Capture the cell that displays the provided text and extract its [x, y] central coordinate. 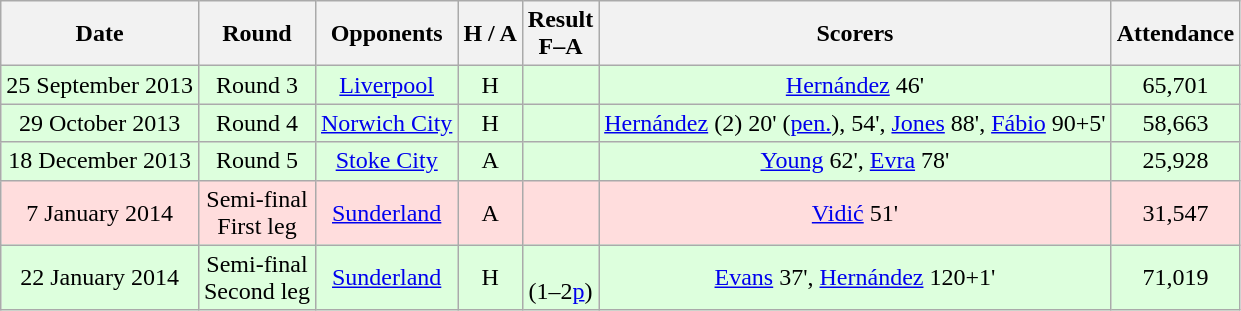
Vidić 51' [856, 212]
Stoke City [386, 161]
(1–2p) [560, 278]
29 October 2013 [100, 123]
Opponents [386, 34]
65,701 [1175, 85]
25 September 2013 [100, 85]
H / A [490, 34]
71,019 [1175, 278]
Semi-finalFirst leg [256, 212]
7 January 2014 [100, 212]
25,928 [1175, 161]
Liverpool [386, 85]
Round 5 [256, 161]
18 December 2013 [100, 161]
Scorers [856, 34]
Date [100, 34]
Attendance [1175, 34]
Young 62', Evra 78' [856, 161]
Norwich City [386, 123]
ResultF–A [560, 34]
Evans 37', Hernández 120+1' [856, 278]
Hernández (2) 20' (pen.), 54', Jones 88', Fábio 90+5' [856, 123]
Semi-finalSecond leg [256, 278]
Round [256, 34]
Round 4 [256, 123]
Round 3 [256, 85]
58,663 [1175, 123]
22 January 2014 [100, 278]
31,547 [1175, 212]
Hernández 46' [856, 85]
